Extract the [X, Y] coordinate from the center of the cell holding the provided text.  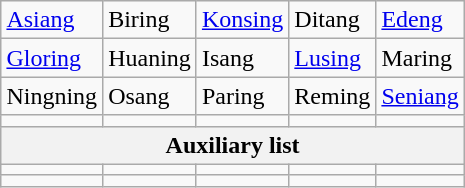
Maring [420, 58]
Isang [242, 58]
Asiang [52, 20]
Auxiliary list [232, 145]
Reming [332, 96]
Ditang [332, 20]
Lusing [332, 58]
Huaning [150, 58]
Edeng [420, 20]
Seniang [420, 96]
Ningning [52, 96]
Biring [150, 20]
Osang [150, 96]
Konsing [242, 20]
Paring [242, 96]
Gloring [52, 58]
